Locate the cell with the specified text and output its [x, y] center coordinate. 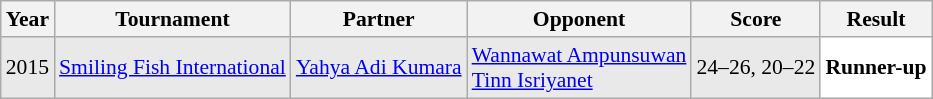
2015 [28, 68]
Yahya Adi Kumara [379, 68]
Opponent [580, 19]
Runner-up [876, 68]
Tournament [172, 19]
Score [756, 19]
Year [28, 19]
Smiling Fish International [172, 68]
Result [876, 19]
Wannawat Ampunsuwan Tinn Isriyanet [580, 68]
24–26, 20–22 [756, 68]
Partner [379, 19]
